Return the (X, Y) coordinate for the center point of the cell that contains the specified text.  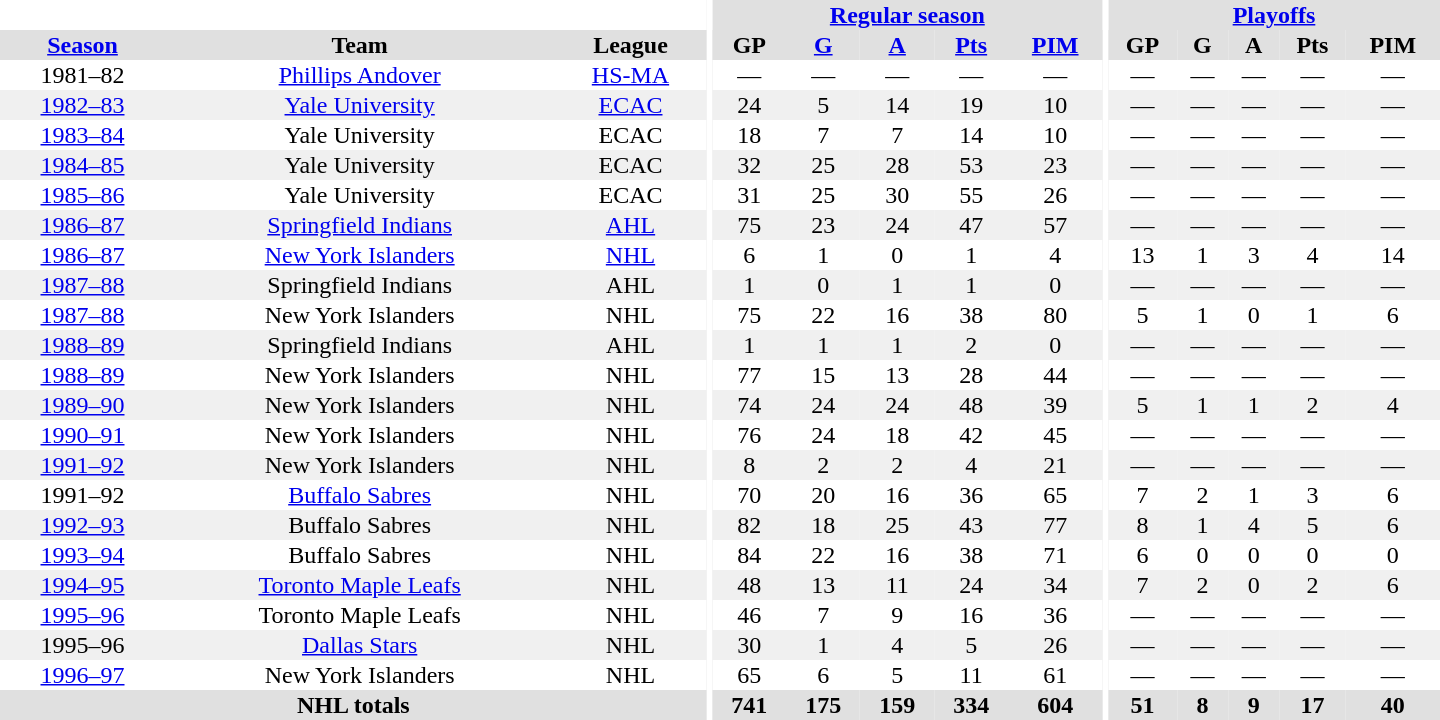
175 (823, 705)
82 (749, 525)
21 (1055, 465)
159 (897, 705)
45 (1055, 435)
1992–93 (82, 525)
47 (971, 225)
76 (749, 435)
19 (971, 105)
34 (1055, 585)
1993–94 (82, 555)
Team (360, 45)
League (630, 45)
HS-MA (630, 75)
604 (1055, 705)
46 (749, 615)
53 (971, 165)
70 (749, 495)
NHL totals (354, 705)
1989–90 (82, 405)
Phillips Andover (360, 75)
55 (971, 195)
42 (971, 435)
1996–97 (82, 675)
1985–86 (82, 195)
32 (749, 165)
1983–84 (82, 135)
Season (82, 45)
80 (1055, 315)
57 (1055, 225)
44 (1055, 375)
31 (749, 195)
1984–85 (82, 165)
51 (1142, 705)
Dallas Stars (360, 645)
334 (971, 705)
74 (749, 405)
61 (1055, 675)
1982–83 (82, 105)
43 (971, 525)
Playoffs (1274, 15)
1994–95 (82, 585)
741 (749, 705)
84 (749, 555)
39 (1055, 405)
20 (823, 495)
1981–82 (82, 75)
71 (1055, 555)
17 (1312, 705)
15 (823, 375)
40 (1393, 705)
1990–91 (82, 435)
Regular season (907, 15)
